Identify which cell holds the provided text, then report its [X, Y] central coordinate. 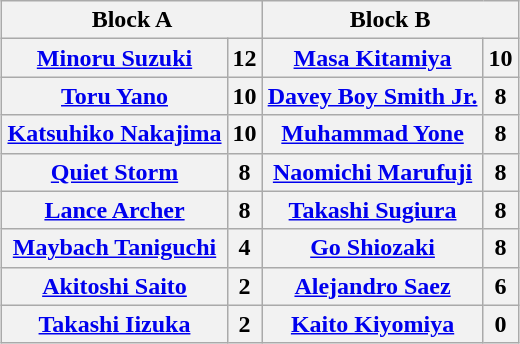
Minoru Suzuki [114, 58]
12 [244, 58]
Masa Kitamiya [372, 58]
Alejandro Saez [372, 286]
Takashi Iizuka [114, 324]
Kaito Kiyomiya [372, 324]
Takashi Sugiura [372, 210]
Lance Archer [114, 210]
Naomichi Marufuji [372, 172]
Toru Yano [114, 96]
4 [244, 248]
Maybach Taniguchi [114, 248]
Go Shiozaki [372, 248]
Davey Boy Smith Jr. [372, 96]
0 [500, 324]
6 [500, 286]
Block B [390, 20]
Quiet Storm [114, 172]
Katsuhiko Nakajima [114, 134]
Muhammad Yone [372, 134]
Akitoshi Saito [114, 286]
Block A [132, 20]
